Search for the cell housing the specified text and yield its [x, y] center coordinate. 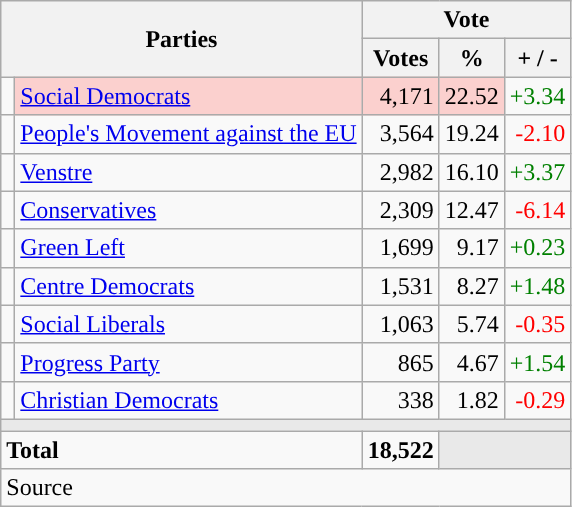
-0.35 [538, 324]
Social Democrats [188, 96]
4.67 [472, 362]
1.82 [472, 400]
-2.10 [538, 134]
Conservatives [188, 210]
Source [286, 488]
2,309 [400, 210]
Progress Party [188, 362]
Votes [400, 58]
Venstre [188, 172]
-6.14 [538, 210]
Green Left [188, 248]
+ / - [538, 58]
2,982 [400, 172]
-0.29 [538, 400]
12.47 [472, 210]
Social Liberals [188, 324]
+1.48 [538, 286]
22.52 [472, 96]
16.10 [472, 172]
+3.34 [538, 96]
1,699 [400, 248]
19.24 [472, 134]
3,564 [400, 134]
People's Movement against the EU [188, 134]
% [472, 58]
Christian Democrats [188, 400]
+1.54 [538, 362]
18,522 [400, 449]
Total [182, 449]
Vote [466, 20]
+0.23 [538, 248]
338 [400, 400]
Centre Democrats [188, 286]
1,063 [400, 324]
8.27 [472, 286]
5.74 [472, 324]
Parties [182, 39]
9.17 [472, 248]
+3.37 [538, 172]
4,171 [400, 96]
865 [400, 362]
1,531 [400, 286]
